Output the (x, y) coordinate of the center of the cell containing the given text.  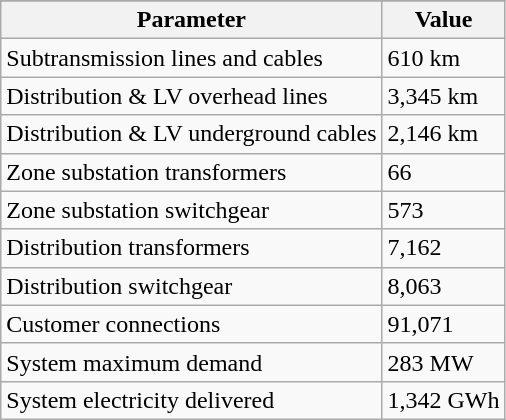
573 (444, 210)
Distribution & LV underground cables (192, 134)
Customer connections (192, 324)
Distribution switchgear (192, 286)
Zone substation switchgear (192, 210)
3,345 km (444, 96)
Distribution & LV overhead lines (192, 96)
8,063 (444, 286)
610 km (444, 58)
1,342 GWh (444, 400)
Subtransmission lines and cables (192, 58)
7,162 (444, 248)
Parameter (192, 20)
66 (444, 172)
Distribution transformers (192, 248)
System electricity delivered (192, 400)
Value (444, 20)
Zone substation transformers (192, 172)
283 MW (444, 362)
2,146 km (444, 134)
System maximum demand (192, 362)
91,071 (444, 324)
